Search for the cell housing the specified text and yield its [X, Y] center coordinate. 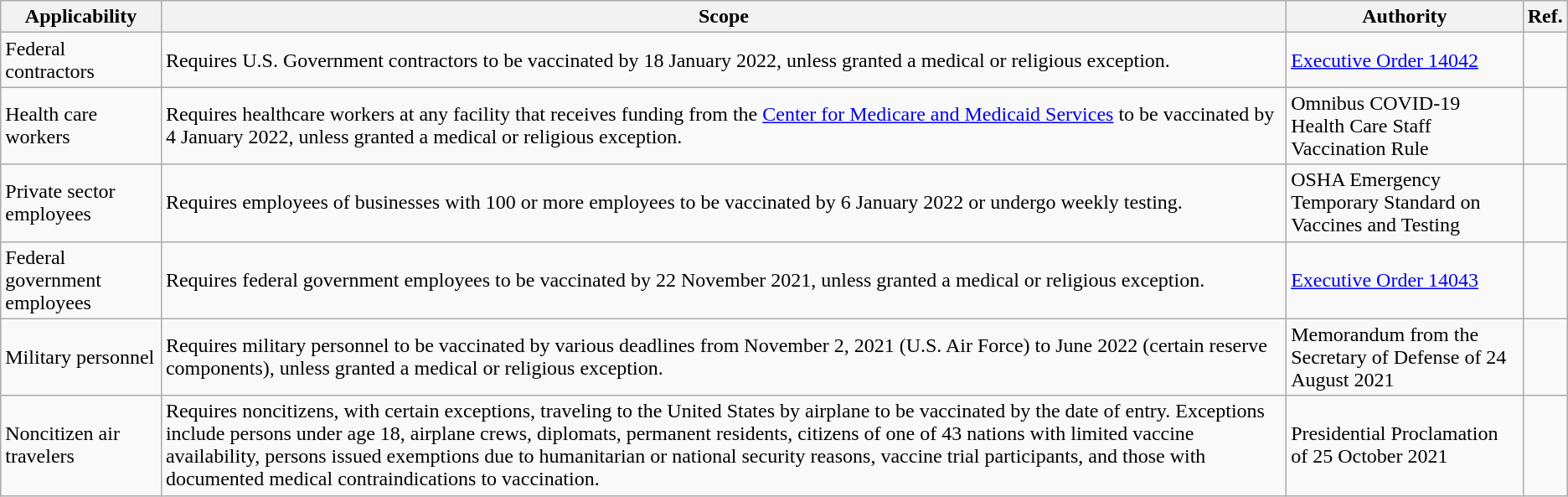
Private sector employees [81, 203]
Ref. [1545, 17]
Requires federal government employees to be vaccinated by 22 November 2021, unless granted a medical or religious exception. [724, 280]
Requires employees of businesses with 100 or more employees to be vaccinated by 6 January 2022 or undergo weekly testing. [724, 203]
Executive Order 14042 [1406, 60]
Federal government employees [81, 280]
Health care workers [81, 126]
Presidential Proclamation of 25 October 2021 [1406, 446]
OSHA Emergency Temporary Standard on Vaccines and Testing [1406, 203]
Applicability [81, 17]
Noncitizen air travelers [81, 446]
Requires U.S. Government contractors to be vaccinated by 18 January 2022, unless granted a medical or religious exception. [724, 60]
Federal contractors [81, 60]
Military personnel [81, 357]
Memorandum from the Secretary of Defense of 24 August 2021 [1406, 357]
Authority [1406, 17]
Scope [724, 17]
Executive Order 14043 [1406, 280]
Omnibus COVID-19 Health Care Staff Vaccination Rule [1406, 126]
